For the text-containing cell, return its midpoint in (x, y) coordinate format. 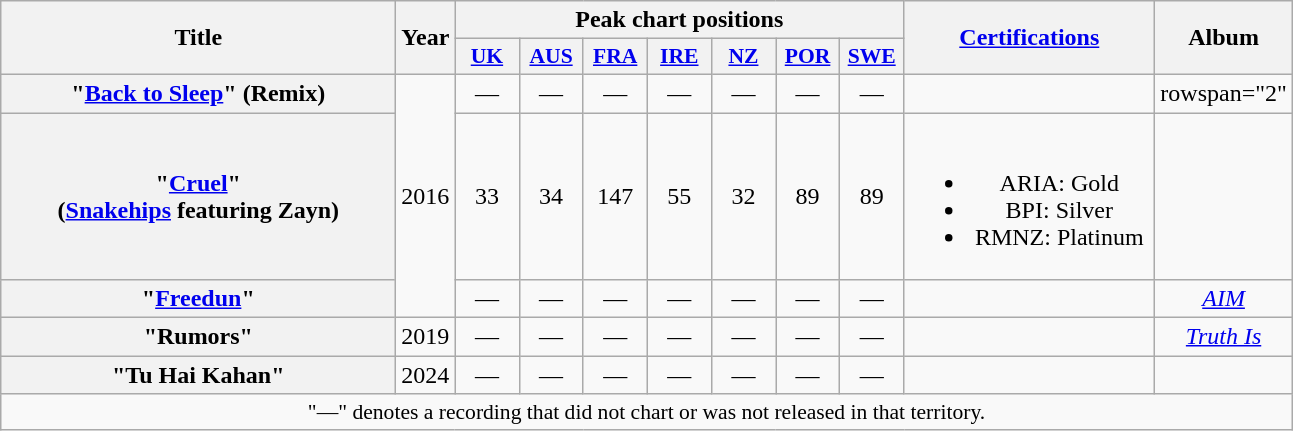
FRA (615, 57)
"Back to Sleep" (Remix) (198, 93)
33 (487, 196)
"Cruel"(Snakehips featuring Zayn) (198, 196)
Year (426, 38)
Title (198, 38)
147 (615, 196)
55 (679, 196)
Certifications (1030, 38)
32 (743, 196)
POR (808, 57)
34 (551, 196)
NZ (743, 57)
2024 (426, 375)
2016 (426, 196)
"—" denotes a recording that did not chart or was not released in that territory. (647, 412)
"Rumors" (198, 337)
rowspan="2" (1224, 93)
"Tu Hai Kahan" (198, 375)
Truth Is (1224, 337)
IRE (679, 57)
AIM (1224, 299)
UK (487, 57)
"Freedun" (198, 299)
Album (1224, 38)
Peak chart positions (680, 20)
2019 (426, 337)
AUS (551, 57)
ARIA: GoldBPI: SilverRMNZ: Platinum (1030, 196)
SWE (872, 57)
